Determine the (x, y) coordinate at the center of the cell enclosing the given text.  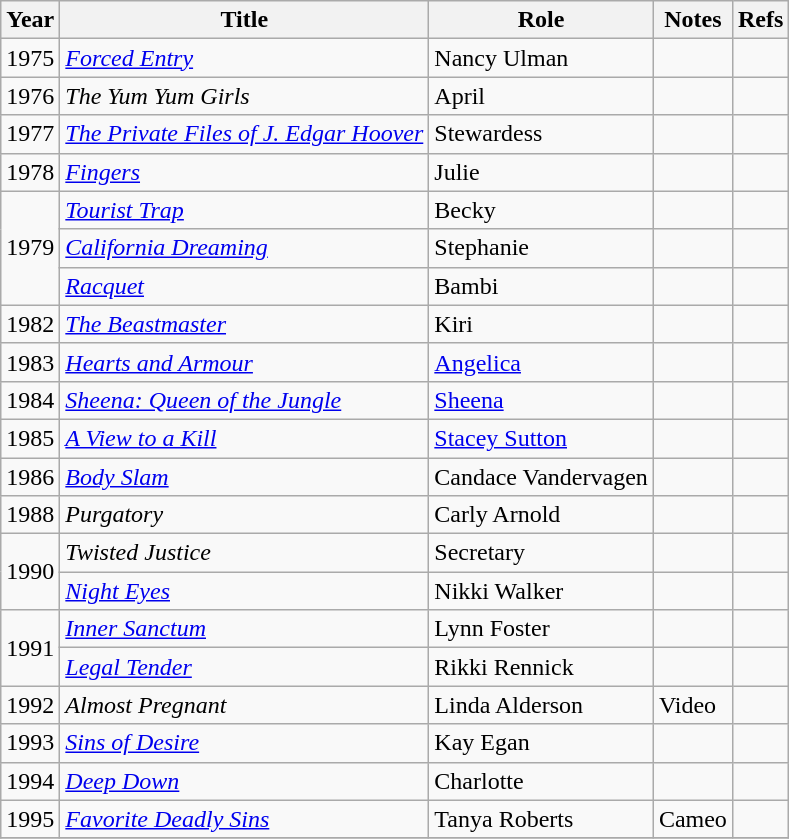
California Dreaming (244, 248)
Sheena: Queen of the Jungle (244, 400)
The Beastmaster (244, 324)
1988 (30, 515)
Candace Vandervagen (542, 477)
Kay Egan (542, 743)
1995 (30, 819)
Deep Down (244, 781)
Nikki Walker (542, 591)
Fingers (244, 172)
Rikki Rennick (542, 667)
Angelica (542, 362)
Sins of Desire (244, 743)
Forced Entry (244, 58)
Lynn Foster (542, 629)
Charlotte (542, 781)
1977 (30, 134)
1979 (30, 248)
Secretary (542, 553)
Legal Tender (244, 667)
Year (30, 20)
1976 (30, 96)
Twisted Justice (244, 553)
1983 (30, 362)
The Private Files of J. Edgar Hoover (244, 134)
Kiri (542, 324)
1978 (30, 172)
Inner Sanctum (244, 629)
1993 (30, 743)
1975 (30, 58)
Sheena (542, 400)
The Yum Yum Girls (244, 96)
Hearts and Armour (244, 362)
1984 (30, 400)
1990 (30, 572)
Stacey Sutton (542, 438)
Body Slam (244, 477)
Becky (542, 210)
Linda Alderson (542, 705)
Refs (760, 20)
1991 (30, 648)
Tourist Trap (244, 210)
1985 (30, 438)
1994 (30, 781)
Stephanie (542, 248)
Almost Pregnant (244, 705)
Bambi (542, 286)
Purgatory (244, 515)
Carly Arnold (542, 515)
A View to a Kill (244, 438)
Notes (692, 20)
Stewardess (542, 134)
Cameo (692, 819)
Title (244, 20)
1986 (30, 477)
Favorite Deadly Sins (244, 819)
April (542, 96)
Julie (542, 172)
Night Eyes (244, 591)
Racquet (244, 286)
Role (542, 20)
1982 (30, 324)
Video (692, 705)
1992 (30, 705)
Tanya Roberts (542, 819)
Nancy Ulman (542, 58)
